Pinpoint the cell where the given text exists, returning its (x, y) midpoint coordinate. 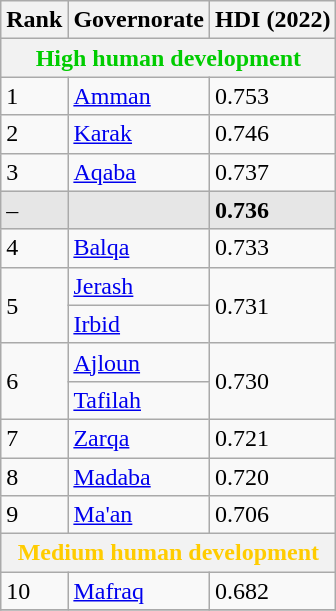
0.753 (273, 96)
1 (34, 96)
Jerash (139, 286)
0.731 (273, 305)
0.733 (273, 248)
Governorate (139, 20)
Balqa (139, 248)
HDI (2022) (273, 20)
6 (34, 381)
Zarqa (139, 438)
10 (34, 591)
0.746 (273, 134)
3 (34, 172)
0.720 (273, 477)
Tafilah (139, 400)
0.706 (273, 515)
9 (34, 515)
0.682 (273, 591)
4 (34, 248)
2 (34, 134)
Karak (139, 134)
Ajloun (139, 362)
0.737 (273, 172)
8 (34, 477)
Ma'an (139, 515)
Amman (139, 96)
Rank (34, 20)
Irbid (139, 324)
0.721 (273, 438)
Aqaba (139, 172)
0.730 (273, 381)
5 (34, 305)
– (34, 210)
Mafraq (139, 591)
7 (34, 438)
Medium human development (168, 553)
High human development (168, 58)
0.736 (273, 210)
Madaba (139, 477)
